Output the (X, Y) coordinate of the center of the cell containing the given text.  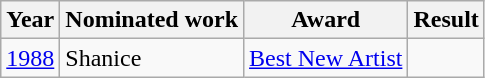
Award (326, 20)
Year (30, 20)
1988 (30, 58)
Result (446, 20)
Best New Artist (326, 58)
Nominated work (152, 20)
Shanice (152, 58)
